Pinpoint the cell where the given text exists, returning its (X, Y) midpoint coordinate. 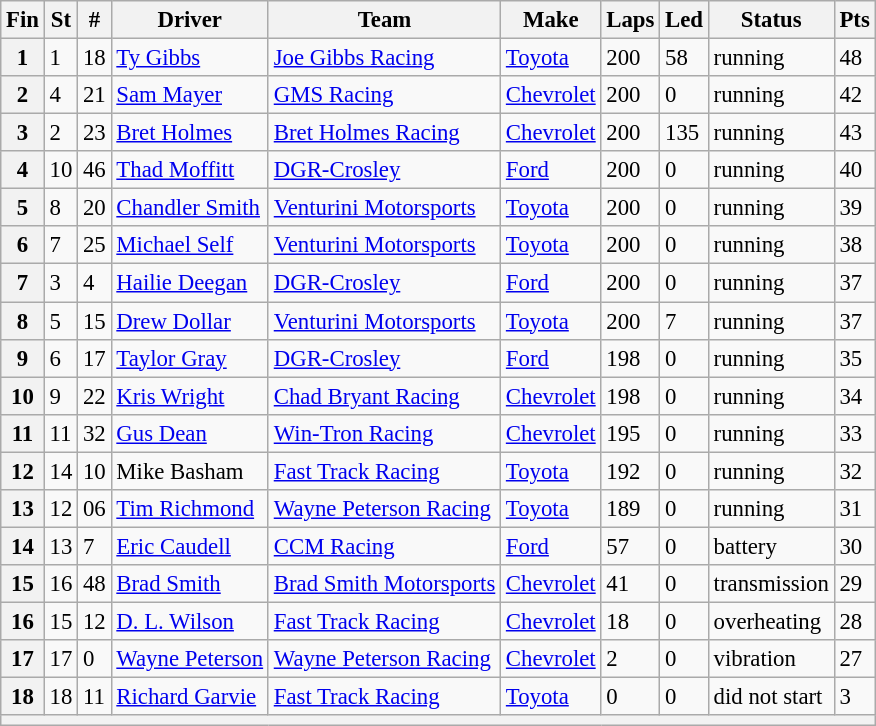
Laps (630, 20)
23 (94, 133)
Sam Mayer (190, 95)
Eric Caudell (190, 546)
Richard Garvie (190, 697)
Mike Basham (190, 471)
GMS Racing (384, 95)
43 (854, 133)
38 (854, 245)
Win-Tron Racing (384, 433)
Tim Richmond (190, 509)
21 (94, 95)
Wayne Peterson (190, 659)
189 (630, 509)
battery (771, 546)
192 (630, 471)
Chad Bryant Racing (384, 396)
Led (684, 20)
CCM Racing (384, 546)
Bret Holmes (190, 133)
Kris Wright (190, 396)
Ty Gibbs (190, 58)
Bret Holmes Racing (384, 133)
29 (854, 584)
Status (771, 20)
35 (854, 358)
Joe Gibbs Racing (384, 58)
39 (854, 208)
30 (854, 546)
20 (94, 208)
42 (854, 95)
Brad Smith (190, 584)
Driver (190, 20)
25 (94, 245)
Brad Smith Motorsports (384, 584)
22 (94, 396)
Make (551, 20)
31 (854, 509)
58 (684, 58)
40 (854, 170)
Taylor Gray (190, 358)
Michael Self (190, 245)
Team (384, 20)
overheating (771, 621)
Fin (23, 20)
St (60, 20)
Chandler Smith (190, 208)
06 (94, 509)
34 (854, 396)
vibration (771, 659)
41 (630, 584)
57 (630, 546)
Pts (854, 20)
135 (684, 133)
transmission (771, 584)
27 (854, 659)
28 (854, 621)
D. L. Wilson (190, 621)
did not start (771, 697)
195 (630, 433)
# (94, 20)
33 (854, 433)
Hailie Deegan (190, 283)
Gus Dean (190, 433)
Thad Moffitt (190, 170)
46 (94, 170)
Drew Dollar (190, 321)
